Detect which cell encompasses the target text, then output its [X, Y] center coordinate. 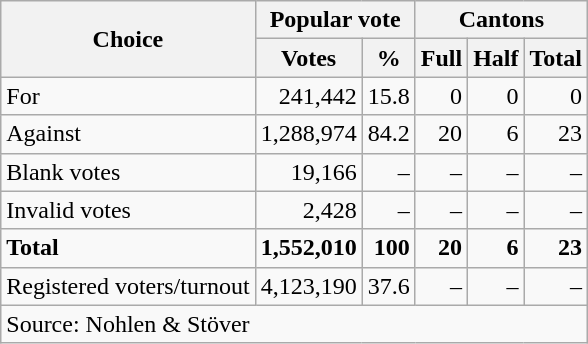
1,288,974 [308, 134]
19,166 [308, 172]
4,123,190 [308, 286]
Invalid votes [128, 210]
% [388, 58]
Against [128, 134]
Full [441, 58]
37.6 [388, 286]
Cantons [501, 20]
241,442 [308, 96]
For [128, 96]
Votes [308, 58]
Choice [128, 39]
100 [388, 248]
Blank votes [128, 172]
Popular vote [335, 20]
Half [496, 58]
15.8 [388, 96]
Source: Nohlen & Stöver [294, 324]
1,552,010 [308, 248]
84.2 [388, 134]
Registered voters/turnout [128, 286]
2,428 [308, 210]
